Output the (X, Y) coordinate of the center of the cell containing the given text.  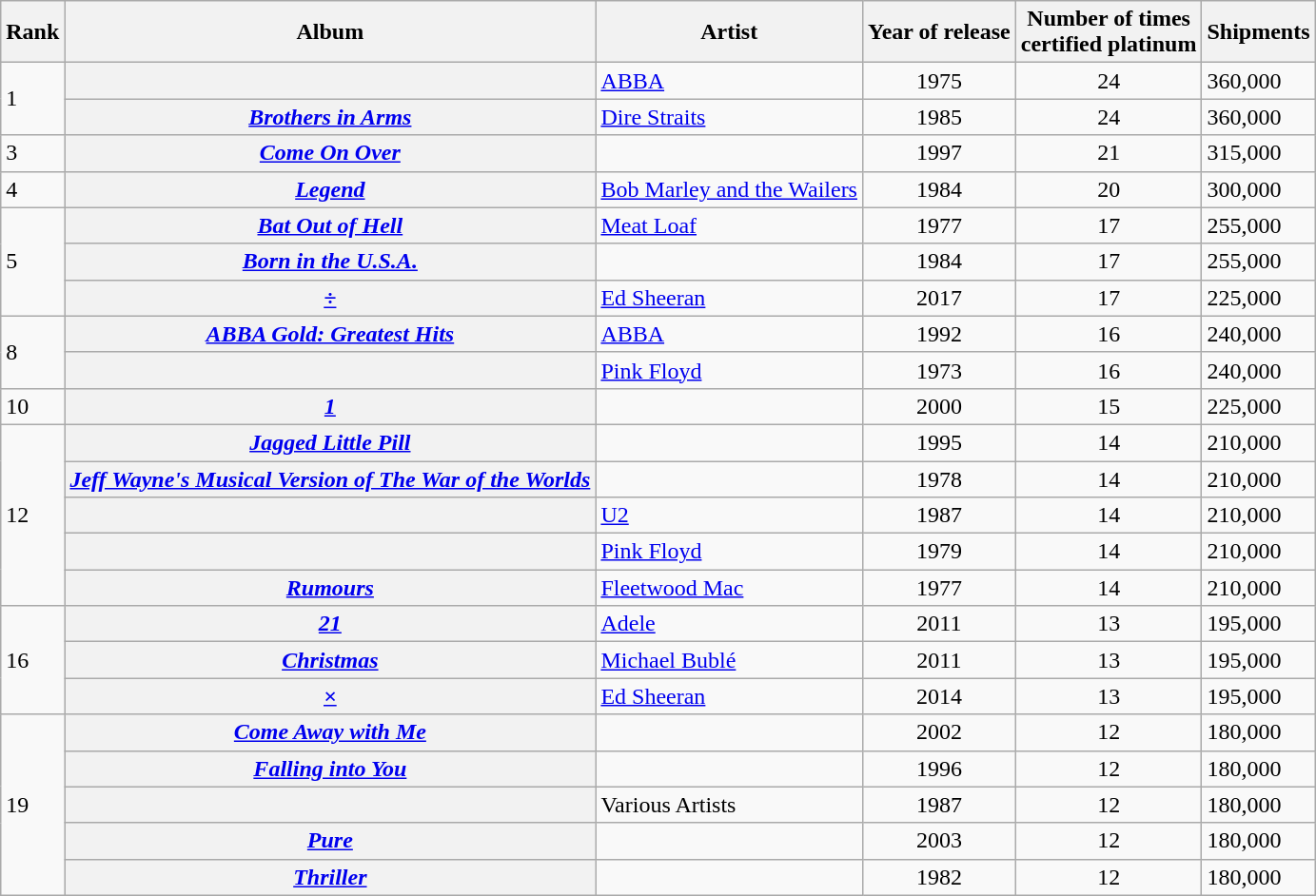
Falling into You (330, 769)
Artist (729, 32)
Thriller (330, 877)
Bat Out of Hell (330, 225)
Number of timescertified platinum (1109, 32)
2003 (938, 841)
1978 (938, 478)
3 (32, 153)
Rank (32, 32)
Jeff Wayne's Musical Version of The War of the Worlds (330, 478)
1975 (938, 81)
Adele (729, 624)
Michael Bublé (729, 660)
1996 (938, 769)
1982 (938, 877)
Dire Straits (729, 117)
300,000 (1258, 189)
Christmas (330, 660)
2014 (938, 696)
315,000 (1258, 153)
20 (1109, 189)
4 (32, 189)
Legend (330, 189)
5 (32, 262)
Rumours (330, 588)
1979 (938, 552)
Come On Over (330, 153)
Pure (330, 841)
1992 (938, 334)
Meat Loaf (729, 225)
10 (32, 406)
U2 (729, 516)
Come Away with Me (330, 732)
Jagged Little Pill (330, 442)
× (330, 696)
15 (1109, 406)
Born in the U.S.A. (330, 262)
÷ (330, 298)
2017 (938, 298)
1985 (938, 117)
1997 (938, 153)
Year of release (938, 32)
Various Artists (729, 805)
Bob Marley and the Wailers (729, 189)
1995 (938, 442)
19 (32, 805)
Album (330, 32)
1973 (938, 370)
Shipments (1258, 32)
Fleetwood Mac (729, 588)
2002 (938, 732)
8 (32, 352)
Brothers in Arms (330, 117)
ABBA Gold: Greatest Hits (330, 334)
2000 (938, 406)
